Return [x, y] of the center of cell containing provided text 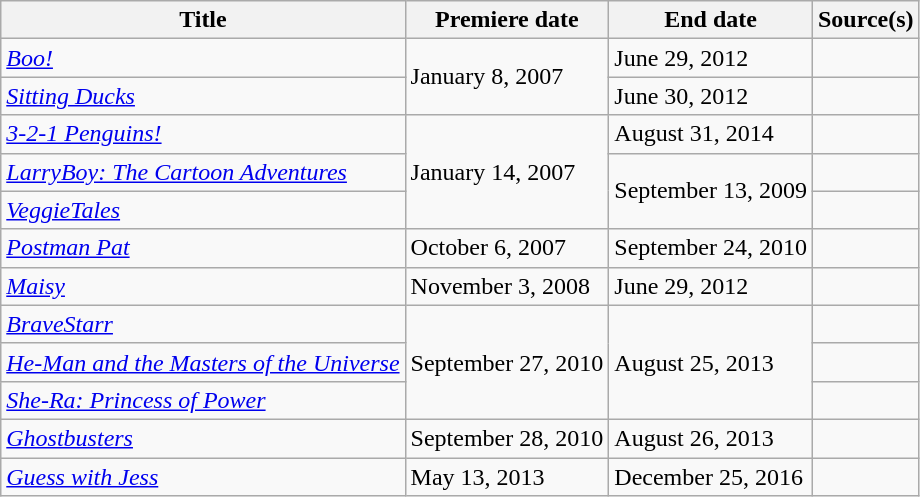
He-Man and the Masters of the Universe [203, 362]
Source(s) [866, 20]
January 14, 2007 [507, 172]
September 13, 2009 [711, 191]
November 3, 2008 [507, 286]
October 6, 2007 [507, 248]
September 24, 2010 [711, 248]
Title [203, 20]
May 13, 2013 [507, 477]
Ghostbusters [203, 438]
LarryBoy: The Cartoon Adventures [203, 172]
BraveStarr [203, 324]
Boo! [203, 58]
Postman Pat [203, 248]
August 26, 2013 [711, 438]
She-Ra: Princess of Power [203, 400]
September 28, 2010 [507, 438]
Premiere date [507, 20]
End date [711, 20]
Maisy [203, 286]
September 27, 2010 [507, 362]
June 30, 2012 [711, 96]
January 8, 2007 [507, 77]
December 25, 2016 [711, 477]
August 25, 2013 [711, 362]
VeggieTales [203, 210]
3-2-1 Penguins! [203, 134]
Guess with Jess [203, 477]
Sitting Ducks [203, 96]
August 31, 2014 [711, 134]
